Provide the (X, Y) coordinate of the cell's center where the given text is located.  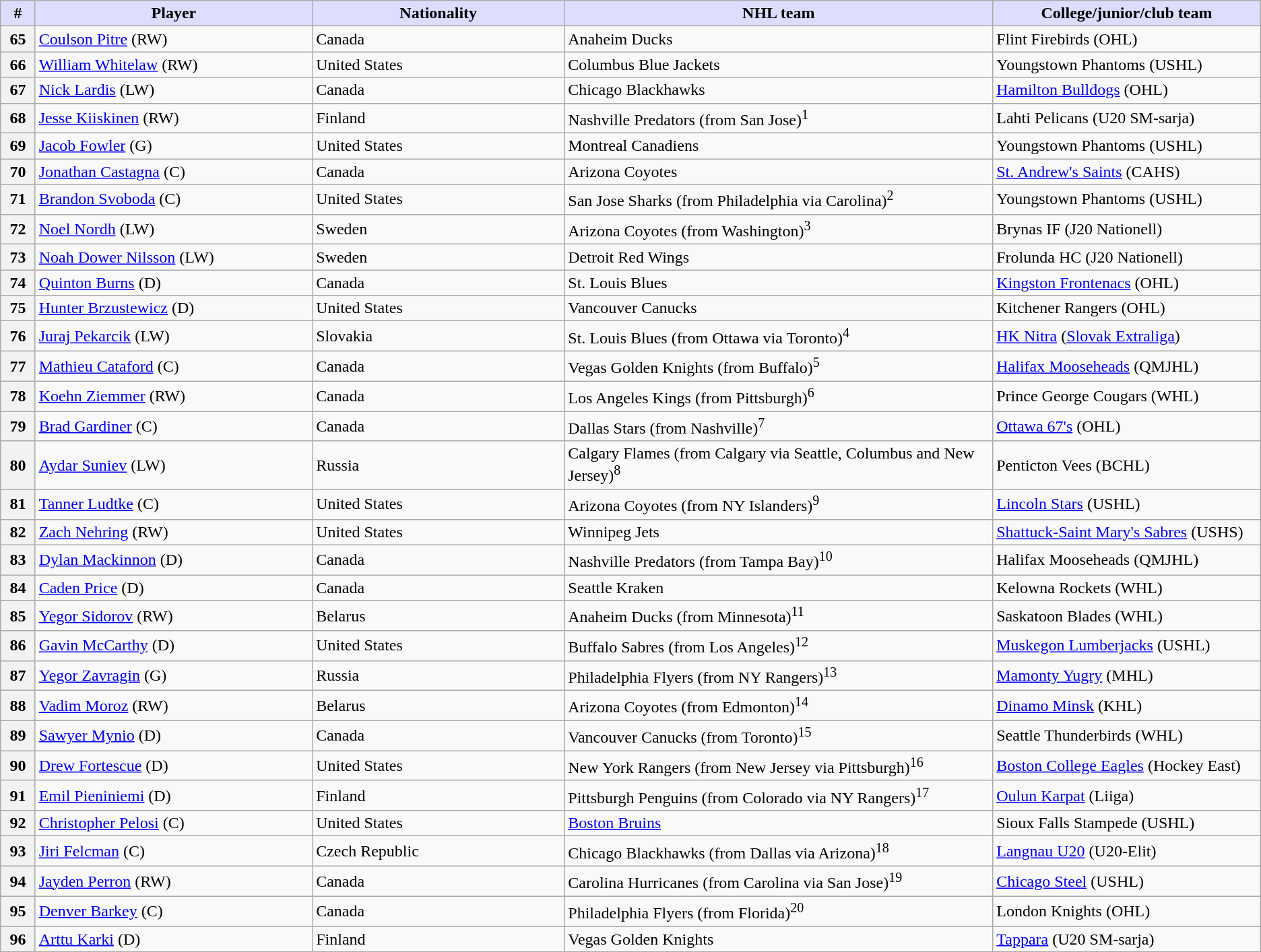
Mamonty Yugry (MHL) (1127, 676)
Coulson Pitre (RW) (174, 39)
Kitchener Rangers (OHL) (1127, 308)
Hamilton Bulldogs (OHL) (1127, 90)
87 (18, 676)
85 (18, 615)
Philadelphia Flyers (from Florida)20 (779, 912)
71 (18, 199)
Arttu Karki (D) (174, 939)
65 (18, 39)
83 (18, 560)
Columbus Blue Jackets (779, 65)
81 (18, 505)
Quinton Burns (D) (174, 283)
Drew Fortescue (D) (174, 766)
Seattle Kraken (779, 588)
90 (18, 766)
67 (18, 90)
84 (18, 588)
Yegor Zavragin (G) (174, 676)
Montreal Canadiens (779, 146)
80 (18, 465)
Aydar Suniev (LW) (174, 465)
Flint Firebirds (OHL) (1127, 39)
St. Louis Blues (from Ottawa via Toronto)4 (779, 337)
Jayden Perron (RW) (174, 881)
94 (18, 881)
78 (18, 396)
Anaheim Ducks (779, 39)
76 (18, 337)
93 (18, 851)
Shattuck-Saint Mary's Sabres (USHS) (1127, 532)
Saskatoon Blades (WHL) (1127, 615)
Sioux Falls Stampede (USHL) (1127, 823)
Anaheim Ducks (from Minnesota)11 (779, 615)
Jiri Felcman (C) (174, 851)
Vegas Golden Knights (from Buffalo)5 (779, 366)
Vegas Golden Knights (779, 939)
Brynas IF (J20 Nationell) (1127, 229)
NHL team (779, 13)
St. Andrew's Saints (CAHS) (1127, 172)
Dallas Stars (from Nashville)7 (779, 427)
Noah Dower Nilsson (LW) (174, 257)
Nick Lardis (LW) (174, 90)
95 (18, 912)
Arizona Coyotes (779, 172)
Ottawa 67's (OHL) (1127, 427)
Vancouver Canucks (from Toronto)15 (779, 735)
London Knights (OHL) (1127, 912)
74 (18, 283)
Christopher Pelosi (C) (174, 823)
72 (18, 229)
Jesse Kiiskinen (RW) (174, 118)
Jonathan Castagna (C) (174, 172)
75 (18, 308)
Dinamo Minsk (KHL) (1127, 706)
Philadelphia Flyers (from NY Rangers)13 (779, 676)
Lincoln Stars (USHL) (1127, 505)
Brad Gardiner (C) (174, 427)
Nashville Predators (from San Jose)1 (779, 118)
92 (18, 823)
Caden Price (D) (174, 588)
Arizona Coyotes (from Edmonton)14 (779, 706)
Vancouver Canucks (779, 308)
Pittsburgh Penguins (from Colorado via NY Rangers)17 (779, 796)
Arizona Coyotes (from NY Islanders)9 (779, 505)
96 (18, 939)
73 (18, 257)
77 (18, 366)
69 (18, 146)
Kingston Frontenacs (OHL) (1127, 283)
# (18, 13)
HK Nitra (Slovak Extraliga) (1127, 337)
Player (174, 13)
68 (18, 118)
Dylan Mackinnon (D) (174, 560)
San Jose Sharks (from Philadelphia via Carolina)2 (779, 199)
Yegor Sidorov (RW) (174, 615)
New York Rangers (from New Jersey via Pittsburgh)16 (779, 766)
College/junior/club team (1127, 13)
Zach Nehring (RW) (174, 532)
Buffalo Sabres (from Los Angeles)12 (779, 646)
Vadim Moroz (RW) (174, 706)
Juraj Pekarcik (LW) (174, 337)
Czech Republic (439, 851)
Jacob Fowler (G) (174, 146)
79 (18, 427)
Tappara (U20 SM-sarja) (1127, 939)
Boston College Eagles (Hockey East) (1127, 766)
Muskegon Lumberjacks (USHL) (1127, 646)
Nashville Predators (from Tampa Bay)10 (779, 560)
91 (18, 796)
88 (18, 706)
Lahti Pelicans (U20 SM-sarja) (1127, 118)
Tanner Ludtke (C) (174, 505)
Seattle Thunderbirds (WHL) (1127, 735)
Sawyer Mynio (D) (174, 735)
Oulun Karpat (Liiga) (1127, 796)
Nationality (439, 13)
86 (18, 646)
Chicago Steel (USHL) (1127, 881)
Denver Barkey (C) (174, 912)
66 (18, 65)
St. Louis Blues (779, 283)
Koehn Ziemmer (RW) (174, 396)
Winnipeg Jets (779, 532)
Frolunda HC (J20 Nationell) (1127, 257)
Gavin McCarthy (D) (174, 646)
Calgary Flames (from Calgary via Seattle, Columbus and New Jersey)8 (779, 465)
Prince George Cougars (WHL) (1127, 396)
70 (18, 172)
Slovakia (439, 337)
Noel Nordh (LW) (174, 229)
Chicago Blackhawks (from Dallas via Arizona)18 (779, 851)
Brandon Svoboda (C) (174, 199)
Mathieu Cataford (C) (174, 366)
Boston Bruins (779, 823)
Arizona Coyotes (from Washington)3 (779, 229)
Los Angeles Kings (from Pittsburgh)6 (779, 396)
Penticton Vees (BCHL) (1127, 465)
82 (18, 532)
Hunter Brzustewicz (D) (174, 308)
Emil Pieniniemi (D) (174, 796)
Langnau U20 (U20-Elit) (1127, 851)
Carolina Hurricanes (from Carolina via San Jose)19 (779, 881)
William Whitelaw (RW) (174, 65)
89 (18, 735)
Chicago Blackhawks (779, 90)
Detroit Red Wings (779, 257)
Kelowna Rockets (WHL) (1127, 588)
